For the text-containing cell, return its midpoint in (X, Y) coordinate format. 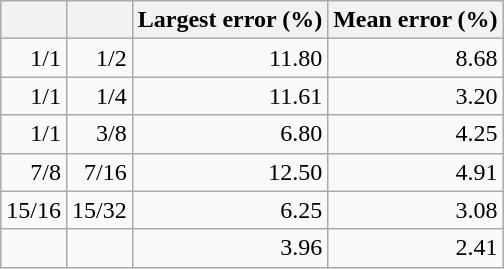
12.50 (230, 172)
7/8 (34, 172)
15/32 (99, 210)
6.25 (230, 210)
1/4 (99, 96)
11.61 (230, 96)
3/8 (99, 134)
4.25 (416, 134)
4.91 (416, 172)
3.96 (230, 248)
1/2 (99, 58)
3.20 (416, 96)
6.80 (230, 134)
3.08 (416, 210)
Mean error (%) (416, 20)
7/16 (99, 172)
8.68 (416, 58)
15/16 (34, 210)
2.41 (416, 248)
Largest error (%) (230, 20)
11.80 (230, 58)
